For the text-containing cell, return its midpoint in (X, Y) coordinate format. 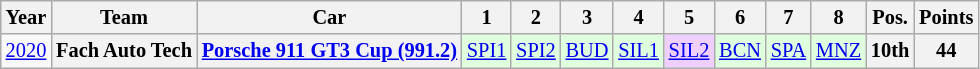
2020 (26, 51)
SIL1 (638, 51)
MNZ (838, 51)
5 (689, 17)
Fach Auto Tech (124, 51)
2 (536, 17)
Team (124, 17)
Porsche 911 GT3 Cup (991.2) (330, 51)
BCN (740, 51)
1 (486, 17)
SPI1 (486, 51)
SPI2 (536, 51)
10th (890, 51)
Points (946, 17)
Pos. (890, 17)
Car (330, 17)
SIL2 (689, 51)
4 (638, 17)
3 (588, 17)
44 (946, 51)
7 (788, 17)
Year (26, 17)
BUD (588, 51)
6 (740, 17)
8 (838, 17)
SPA (788, 51)
